Determine the [x, y] coordinate at the center of the cell enclosing the given text.  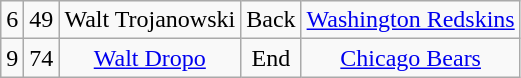
Chicago Bears [410, 58]
Back [271, 20]
9 [12, 58]
End [271, 58]
Walt Trojanowski [150, 20]
Washington Redskins [410, 20]
74 [42, 58]
Walt Dropo [150, 58]
6 [12, 20]
49 [42, 20]
